Output the [x, y] coordinate of the center of the cell containing the given text.  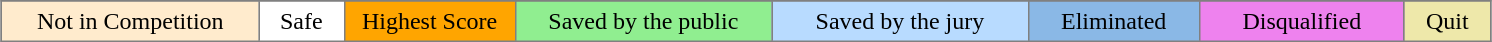
Saved by the public [644, 21]
Safe [302, 21]
Saved by the jury [900, 21]
Disqualified [1302, 21]
Eliminated [1114, 21]
Highest Score [430, 21]
Not in Competition [130, 21]
Quit [1447, 21]
